Pinpoint the cell where the given text exists, returning its (x, y) midpoint coordinate. 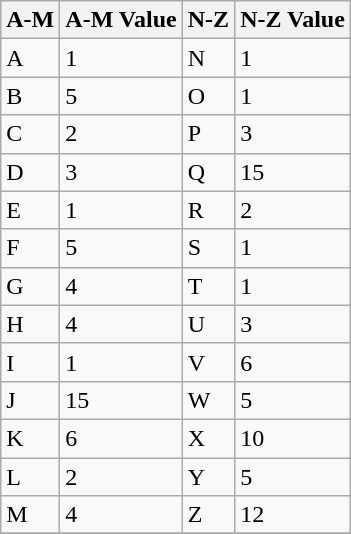
A (30, 58)
12 (293, 515)
N-Z (208, 20)
G (30, 286)
J (30, 400)
B (30, 96)
N (208, 58)
U (208, 324)
F (30, 248)
V (208, 362)
K (30, 438)
O (208, 96)
N-Z Value (293, 20)
I (30, 362)
S (208, 248)
L (30, 477)
A-M Value (121, 20)
P (208, 134)
Z (208, 515)
D (30, 172)
Y (208, 477)
T (208, 286)
H (30, 324)
W (208, 400)
10 (293, 438)
R (208, 210)
M (30, 515)
X (208, 438)
Q (208, 172)
E (30, 210)
A-M (30, 20)
C (30, 134)
